Scan for the cell matching the given text and deliver its (x, y) coordinate at center. 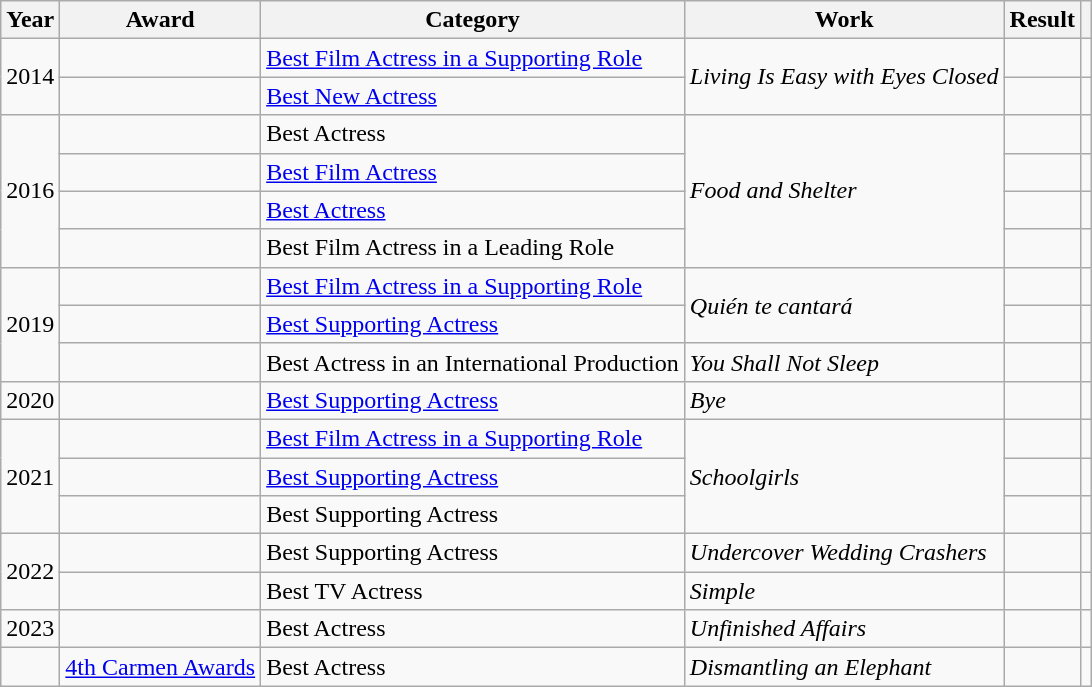
Living Is Easy with Eyes Closed (844, 77)
Best Actress in an International Production (473, 362)
Best New Actress (473, 96)
2016 (30, 191)
Schoolgirls (844, 476)
2020 (30, 400)
Result (1042, 20)
2014 (30, 77)
Simple (844, 591)
Best TV Actress (473, 591)
2023 (30, 629)
Year (30, 20)
2021 (30, 476)
Unfinished Affairs (844, 629)
Bye (844, 400)
Best Film Actress in a Leading Role (473, 248)
You Shall Not Sleep (844, 362)
Work (844, 20)
Dismantling an Elephant (844, 667)
Undercover Wedding Crashers (844, 553)
2022 (30, 572)
Quién te cantará (844, 305)
Food and Shelter (844, 191)
2019 (30, 324)
Award (160, 20)
Category (473, 20)
Best Film Actress (473, 172)
4th Carmen Awards (160, 667)
